Output the (x, y) coordinate of the center of the cell containing the given text.  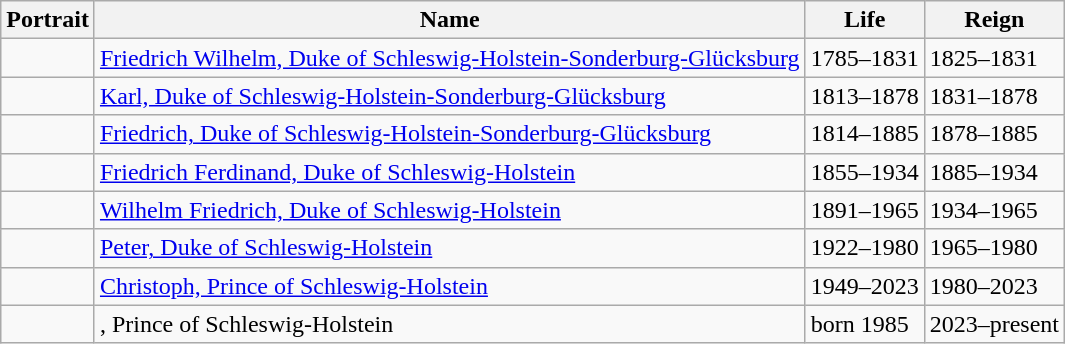
1825–1831 (994, 58)
Reign (994, 20)
Karl, Duke of Schleswig-Holstein-Sonderburg-Glücksburg (450, 96)
Portrait (48, 20)
Friedrich Ferdinand, Duke of Schleswig-Holstein (450, 172)
1814–1885 (864, 134)
Peter, Duke of Schleswig-Holstein (450, 248)
born 1985 (864, 324)
1922–1980 (864, 248)
1949–2023 (864, 286)
1855–1934 (864, 172)
1885–1934 (994, 172)
1878–1885 (994, 134)
Name (450, 20)
1813–1878 (864, 96)
Friedrich Wilhelm, Duke of Schleswig-Holstein-Sonderburg-Glücksburg (450, 58)
1934–1965 (994, 210)
Christoph, Prince of Schleswig-Holstein (450, 286)
1785–1831 (864, 58)
2023–present (994, 324)
1891–1965 (864, 210)
1831–1878 (994, 96)
Life (864, 20)
1980–2023 (994, 286)
, Prince of Schleswig-Holstein (450, 324)
Wilhelm Friedrich, Duke of Schleswig-Holstein (450, 210)
1965–1980 (994, 248)
Friedrich, Duke of Schleswig-Holstein-Sonderburg-Glücksburg (450, 134)
